Scan for the cell matching the given text and deliver its (x, y) coordinate at center. 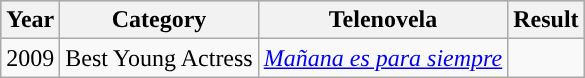
Year (30, 20)
Category (159, 20)
Result (546, 20)
Mañana es para siempre (382, 58)
Best Young Actress (159, 58)
Telenovela (382, 20)
2009 (30, 58)
